Find where the given text appears and provide that cell's center as [X, Y] coordinate. 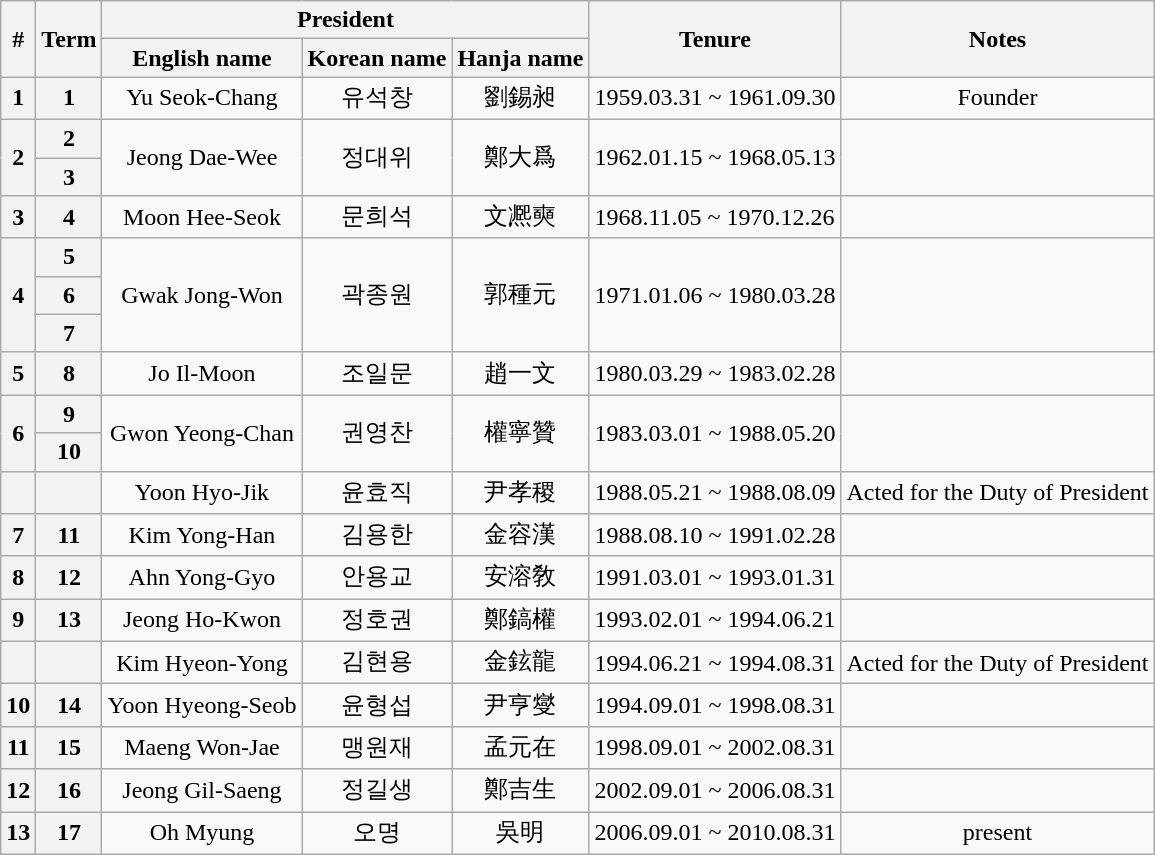
鄭吉生 [520, 790]
Gwak Jong-Won [202, 295]
Jo Il-Moon [202, 374]
1988.05.21 ~ 1988.08.09 [715, 492]
1991.03.01 ~ 1993.01.31 [715, 578]
조일문 [377, 374]
14 [69, 706]
1980.03.29 ~ 1983.02.28 [715, 374]
Tenure [715, 39]
1998.09.01 ~ 2002.08.31 [715, 748]
Yoon Hyo-Jik [202, 492]
김현용 [377, 662]
1962.01.15 ~ 1968.05.13 [715, 157]
윤효직 [377, 492]
1988.08.10 ~ 1991.02.28 [715, 536]
鄭大爲 [520, 157]
1968.11.05 ~ 1970.12.26 [715, 218]
present [998, 834]
金容漢 [520, 536]
17 [69, 834]
鄭鎬權 [520, 620]
# [18, 39]
郭種元 [520, 295]
맹원재 [377, 748]
정대위 [377, 157]
유석창 [377, 98]
1994.06.21 ~ 1994.08.31 [715, 662]
1983.03.01 ~ 1988.05.20 [715, 433]
2006.09.01 ~ 2010.08.31 [715, 834]
金鉉龍 [520, 662]
Kim Yong-Han [202, 536]
Ahn Yong-Gyo [202, 578]
2002.09.01 ~ 2006.08.31 [715, 790]
尹孝稷 [520, 492]
Maeng Won-Jae [202, 748]
Jeong Gil-Saeng [202, 790]
1994.09.01 ~ 1998.08.31 [715, 706]
1959.03.31 ~ 1961.09.30 [715, 98]
김용한 [377, 536]
오명 [377, 834]
Korean name [377, 58]
Kim Hyeon-Yong [202, 662]
安溶敎 [520, 578]
Founder [998, 98]
趙一文 [520, 374]
權寧贊 [520, 433]
안용교 [377, 578]
16 [69, 790]
尹亨燮 [520, 706]
Yu Seok-Chang [202, 98]
Gwon Yeong-Chan [202, 433]
1971.01.06 ~ 1980.03.28 [715, 295]
English name [202, 58]
孟元在 [520, 748]
Hanja name [520, 58]
吳明 [520, 834]
Jeong Dae-Wee [202, 157]
文凞奭 [520, 218]
劉錫昶 [520, 98]
Notes [998, 39]
곽종원 [377, 295]
15 [69, 748]
Term [69, 39]
권영찬 [377, 433]
Oh Myung [202, 834]
Yoon Hyeong-Seob [202, 706]
정호권 [377, 620]
문희석 [377, 218]
Jeong Ho-Kwon [202, 620]
President [346, 20]
정길생 [377, 790]
Moon Hee-Seok [202, 218]
윤형섭 [377, 706]
1993.02.01 ~ 1994.06.21 [715, 620]
